Find where the given text appears and provide that cell's center as [X, Y] coordinate. 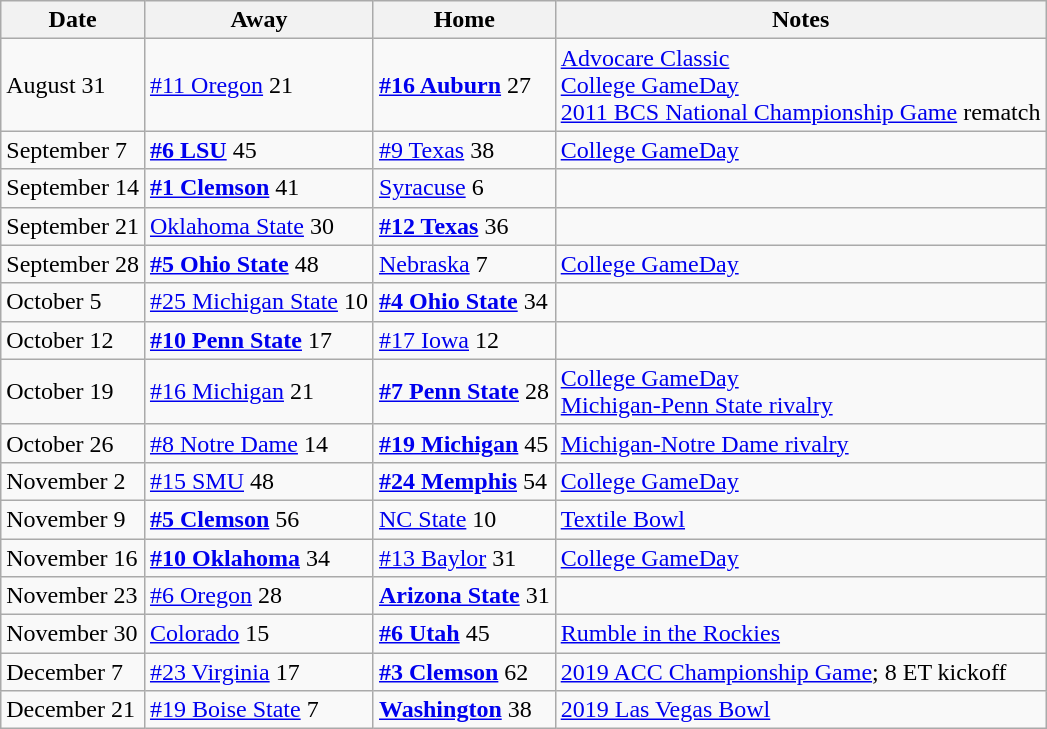
Syracuse 6 [464, 188]
2019 ACC Championship Game; 8 ET kickoff [800, 672]
#19 Michigan 45 [464, 443]
#10 Oklahoma 34 [258, 557]
#15 SMU 48 [258, 481]
Home [464, 20]
#9 Texas 38 [464, 150]
#6 Oregon 28 [258, 596]
October 19 [73, 392]
#16 Michigan 21 [258, 392]
#13 Baylor 31 [464, 557]
Oklahoma State 30 [258, 226]
November 2 [73, 481]
September 7 [73, 150]
#24 Memphis 54 [464, 481]
#5 Clemson 56 [258, 519]
#5 Ohio State 48 [258, 264]
November 9 [73, 519]
Notes [800, 20]
NC State 10 [464, 519]
Date [73, 20]
September 14 [73, 188]
#6 LSU 45 [258, 150]
Colorado 15 [258, 634]
October 26 [73, 443]
December 21 [73, 710]
Rumble in the Rockies [800, 634]
#6 Utah 45 [464, 634]
October 12 [73, 340]
Textile Bowl [800, 519]
#19 Boise State 7 [258, 710]
#16 Auburn 27 [464, 85]
Washington 38 [464, 710]
November 23 [73, 596]
Advocare ClassicCollege GameDay2011 BCS National Championship Game rematch [800, 85]
August 31 [73, 85]
College GameDayMichigan-Penn State rivalry [800, 392]
#1 Clemson 41 [258, 188]
#10 Penn State 17 [258, 340]
December 7 [73, 672]
2019 Las Vegas Bowl [800, 710]
October 5 [73, 302]
#3 Clemson 62 [464, 672]
Arizona State 31 [464, 596]
September 28 [73, 264]
#8 Notre Dame 14 [258, 443]
November 30 [73, 634]
Nebraska 7 [464, 264]
November 16 [73, 557]
September 21 [73, 226]
Michigan-Notre Dame rivalry [800, 443]
#4 Ohio State 34 [464, 302]
#7 Penn State 28 [464, 392]
Away [258, 20]
#11 Oregon 21 [258, 85]
#23 Virginia 17 [258, 672]
#25 Michigan State 10 [258, 302]
#12 Texas 36 [464, 226]
#17 Iowa 12 [464, 340]
